Output the (x, y) coordinate of the center of the cell containing the given text.  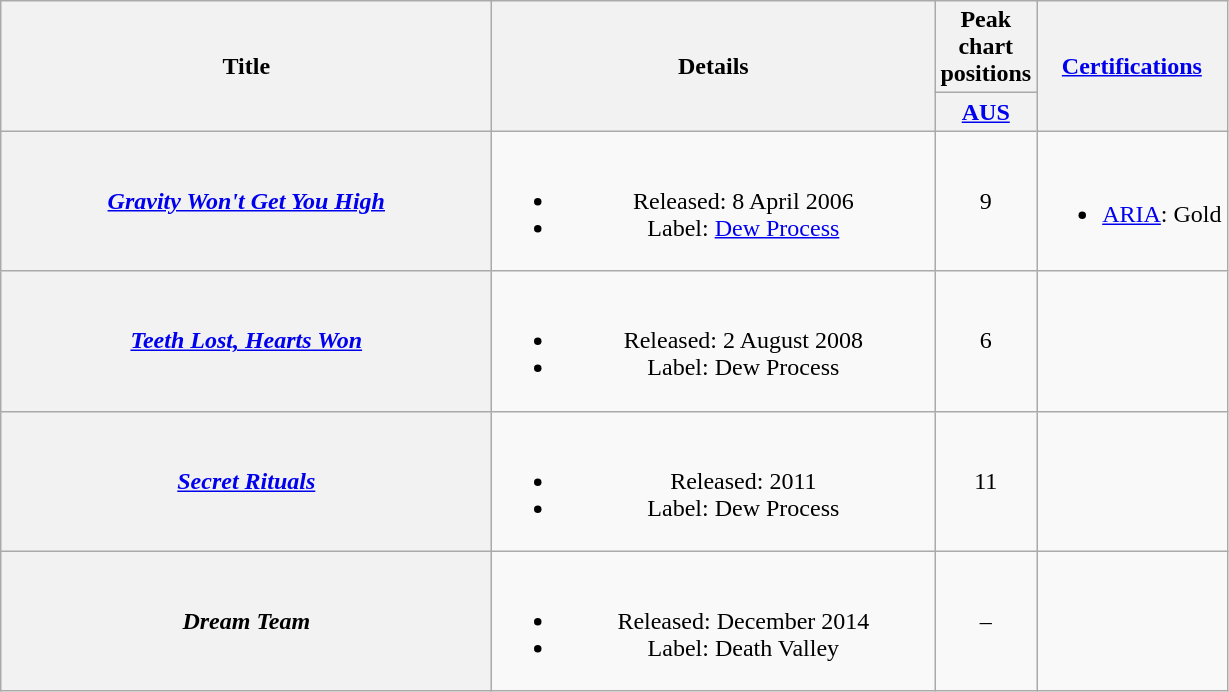
Released: 2011Label: Dew Process (714, 481)
Title (246, 66)
Details (714, 66)
Released: December 2014Label: Death Valley (714, 621)
– (986, 621)
Secret Rituals (246, 481)
9 (986, 201)
11 (986, 481)
Peak chart positions (986, 47)
Released: 8 April 2006Label: Dew Process (714, 201)
Released: 2 August 2008Label: Dew Process (714, 341)
6 (986, 341)
ARIA: Gold (1132, 201)
Certifications (1132, 66)
AUS (986, 112)
Gravity Won't Get You High (246, 201)
Teeth Lost, Hearts Won (246, 341)
Dream Team (246, 621)
